Scan for the cell matching the given text and deliver its [x, y] coordinate at center. 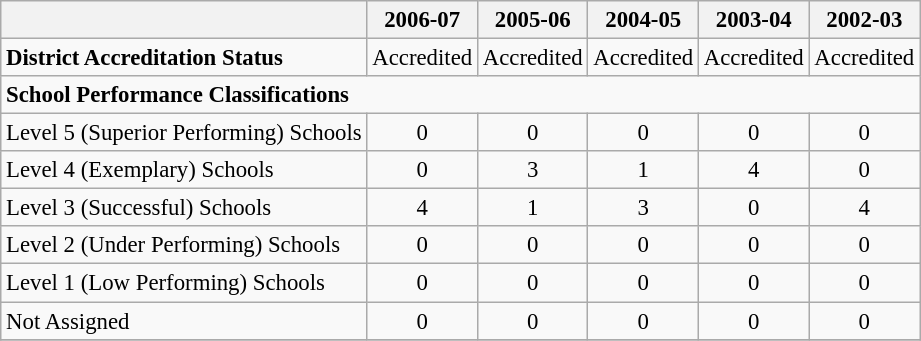
Level 4 (Exemplary) Schools [184, 170]
School Performance Classifications [460, 95]
District Accreditation Status [184, 58]
2005-06 [532, 20]
2002-03 [864, 20]
Not Assigned [184, 321]
Level 3 (Successful) Schools [184, 208]
Level 2 (Under Performing) Schools [184, 245]
2003-04 [754, 20]
Level 1 (Low Performing) Schools [184, 283]
2006-07 [422, 20]
2004-05 [644, 20]
Level 5 (Superior Performing) Schools [184, 133]
